Locate the cell with the specified text and output its (x, y) center coordinate. 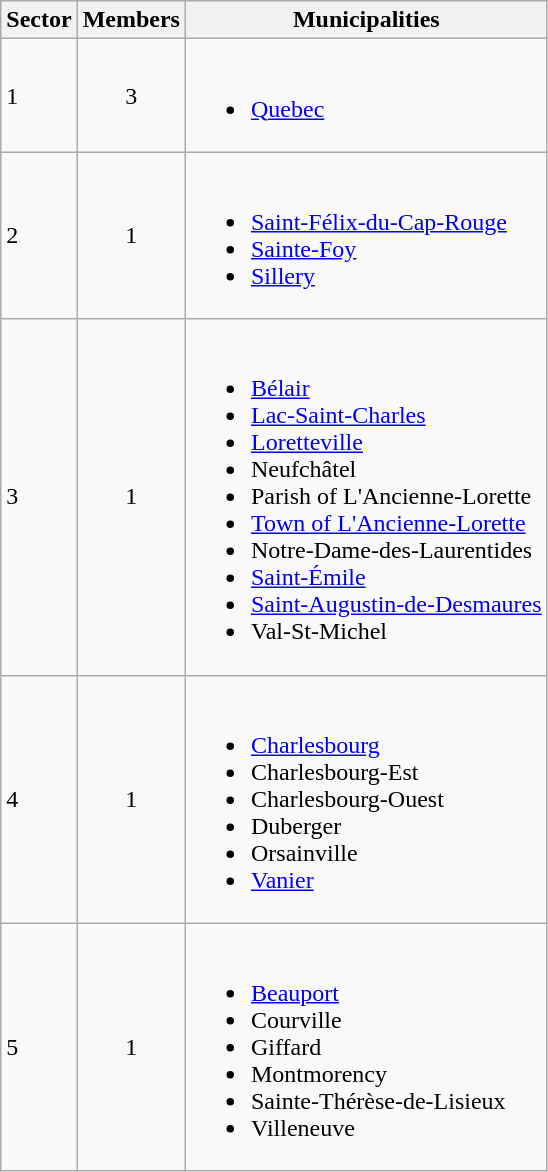
5 (39, 1047)
4 (39, 799)
Members (131, 20)
Municipalities (366, 20)
Sector (39, 20)
2 (39, 236)
CharlesbourgCharlesbourg-EstCharlesbourg-OuestDubergerOrsainvilleVanier (366, 799)
Saint-Félix-du-Cap-RougeSainte-FoySillery (366, 236)
Quebec (366, 96)
BeauportCourvilleGiffardMontmorencySainte-Thérèse-de-LisieuxVilleneuve (366, 1047)
